Extract the [X, Y] coordinate from the center of the cell holding the provided text.  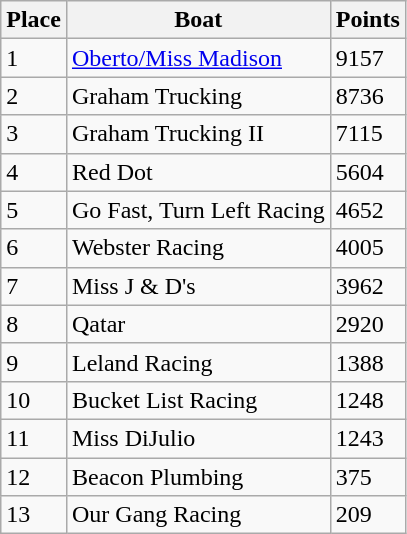
375 [368, 477]
1243 [368, 438]
2 [34, 96]
4005 [368, 248]
1 [34, 58]
Bucket List Racing [198, 400]
Boat [198, 20]
2920 [368, 324]
Oberto/Miss Madison [198, 58]
Our Gang Racing [198, 515]
8 [34, 324]
12 [34, 477]
Webster Racing [198, 248]
Leland Racing [198, 362]
Red Dot [198, 172]
10 [34, 400]
Miss DiJulio [198, 438]
5 [34, 210]
7115 [368, 134]
Place [34, 20]
4 [34, 172]
Go Fast, Turn Left Racing [198, 210]
8736 [368, 96]
7 [34, 286]
Graham Trucking [198, 96]
Miss J & D's [198, 286]
5604 [368, 172]
3 [34, 134]
1248 [368, 400]
9 [34, 362]
209 [368, 515]
6 [34, 248]
9157 [368, 58]
13 [34, 515]
4652 [368, 210]
3962 [368, 286]
Beacon Plumbing [198, 477]
1388 [368, 362]
Graham Trucking II [198, 134]
Points [368, 20]
Qatar [198, 324]
11 [34, 438]
